Locate the cell with the specified text and output its (X, Y) center coordinate. 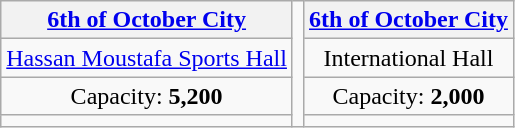
Hassan Moustafa Sports Hall (147, 58)
International Hall (409, 58)
Capacity: 5,200 (147, 96)
Capacity: 2,000 (409, 96)
